Identify which cell holds the provided text, then report its (x, y) central coordinate. 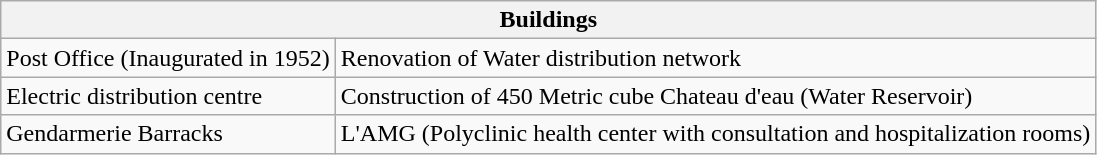
Buildings (548, 20)
Renovation of Water distribution network (716, 58)
L'AMG (Polyclinic health center with consultation and hospitalization rooms) (716, 134)
Electric distribution centre (168, 96)
Post Office (Inaugurated in 1952) (168, 58)
Construction of 450 Metric cube Chateau d'eau (Water Reservoir) (716, 96)
Gendarmerie Barracks (168, 134)
